Locate the cell with the specified text and output its [x, y] center coordinate. 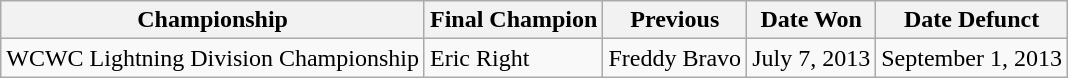
Date Defunct [972, 20]
Previous [675, 20]
Championship [213, 20]
Final Champion [513, 20]
Date Won [812, 20]
WCWC Lightning Division Championship [213, 58]
September 1, 2013 [972, 58]
Eric Right [513, 58]
Freddy Bravo [675, 58]
July 7, 2013 [812, 58]
